Provide the (X, Y) coordinate of the cell's center where the given text is located.  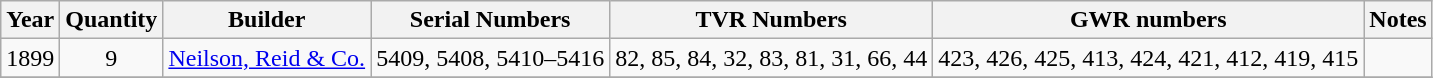
423, 426, 425, 413, 424, 421, 412, 419, 415 (1148, 58)
9 (112, 58)
1899 (30, 58)
Quantity (112, 20)
Neilson, Reid & Co. (267, 58)
GWR numbers (1148, 20)
Serial Numbers (490, 20)
5409, 5408, 5410–5416 (490, 58)
TVR Numbers (772, 20)
Builder (267, 20)
82, 85, 84, 32, 83, 81, 31, 66, 44 (772, 58)
Notes (1398, 20)
Year (30, 20)
